Pinpoint the cell where the given text exists, returning its (X, Y) midpoint coordinate. 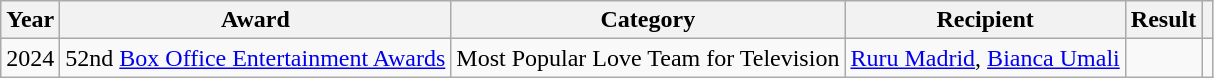
Recipient (985, 20)
Most Popular Love Team for Television (648, 58)
Ruru Madrid, Bianca Umali (985, 58)
Result (1163, 20)
2024 (30, 58)
Year (30, 20)
52nd Box Office Entertainment Awards (256, 58)
Category (648, 20)
Award (256, 20)
